From the cell containing the given text, extract its center point as (x, y) coordinate. 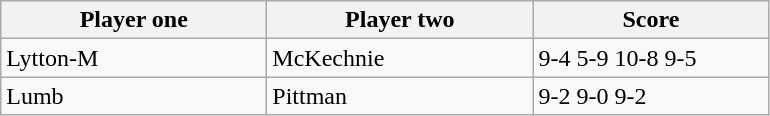
Player one (134, 20)
Lumb (134, 96)
9-4 5-9 10-8 9-5 (651, 58)
9-2 9-0 9-2 (651, 96)
Player two (400, 20)
Pittman (400, 96)
Score (651, 20)
Lytton-M (134, 58)
McKechnie (400, 58)
